Output the [x, y] coordinate of the center of the cell containing the given text.  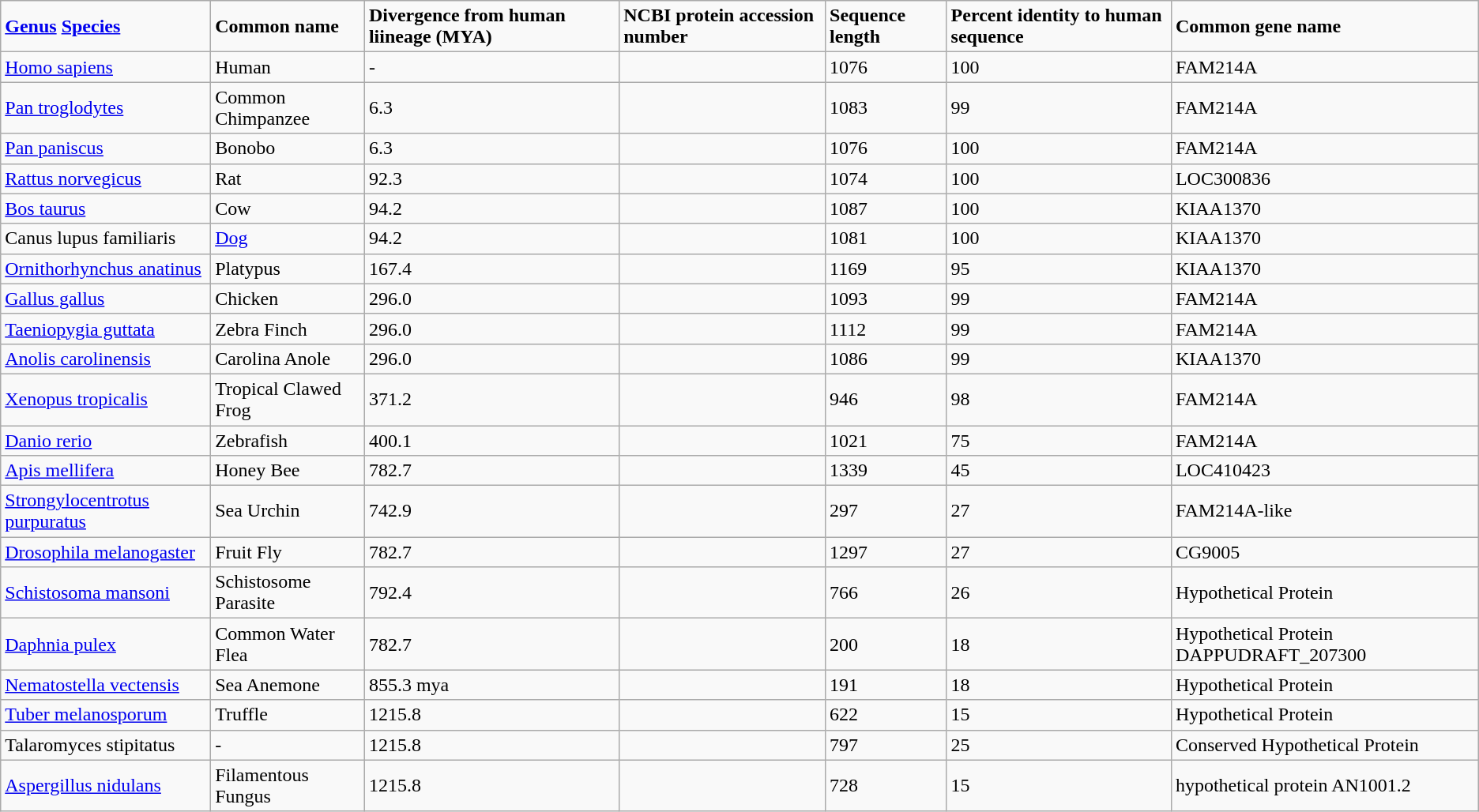
297 [886, 512]
766 [886, 592]
Divergence from human liineage (MYA) [491, 27]
1074 [886, 179]
792.4 [491, 592]
Platypus [288, 269]
Carolina Anole [288, 359]
LOC300836 [1324, 179]
1169 [886, 269]
Tropical Clawed Frog [288, 400]
Schistosoma mansoni [106, 592]
Sea Anemone [288, 685]
Strongylocentrotus purpuratus [106, 512]
Sea Urchin [288, 512]
622 [886, 715]
Homo sapiens [106, 67]
200 [886, 645]
728 [886, 785]
Cow [288, 209]
Daphnia pulex [106, 645]
Common name [288, 27]
Genus Species [106, 27]
Canus lupus familiaris [106, 239]
75 [1059, 440]
Aspergillus nidulans [106, 785]
45 [1059, 471]
Honey Bee [288, 471]
167.4 [491, 269]
Pan paniscus [106, 148]
1093 [886, 299]
92.3 [491, 179]
Percent identity to human sequence [1059, 27]
Conserved Hypothetical Protein [1324, 745]
371.2 [491, 400]
1112 [886, 329]
1081 [886, 239]
191 [886, 685]
LOC410423 [1324, 471]
400.1 [491, 440]
Hypothetical Protein DAPPUDRAFT_207300 [1324, 645]
855.3 mya [491, 685]
Rat [288, 179]
946 [886, 400]
Bos taurus [106, 209]
25 [1059, 745]
Tuber melanosporum [106, 715]
NCBI protein accession number [722, 27]
Zebra Finch [288, 329]
1021 [886, 440]
Human [288, 67]
Common Water Flea [288, 645]
Nematostella vectensis [106, 685]
Danio rerio [106, 440]
Anolis carolinensis [106, 359]
hypothetical protein AN1001.2 [1324, 785]
95 [1059, 269]
Taeniopygia guttata [106, 329]
Sequence length [886, 27]
Fruit Fly [288, 552]
FAM214A-like [1324, 512]
Pan troglodytes [106, 107]
Common Chimpanzee [288, 107]
Apis mellifera [106, 471]
Talaromyces stipitatus [106, 745]
26 [1059, 592]
Drosophila melanogaster [106, 552]
Common gene name [1324, 27]
Truffle [288, 715]
1083 [886, 107]
Filamentous Fungus [288, 785]
98 [1059, 400]
Schistosome Parasite [288, 592]
1339 [886, 471]
Bonobo [288, 148]
Rattus norvegicus [106, 179]
Xenopus tropicalis [106, 400]
CG9005 [1324, 552]
742.9 [491, 512]
Gallus gallus [106, 299]
1297 [886, 552]
1086 [886, 359]
Chicken [288, 299]
1087 [886, 209]
Ornithorhynchus anatinus [106, 269]
797 [886, 745]
Zebrafish [288, 440]
Dog [288, 239]
